For the text-containing cell, return its midpoint in [x, y] coordinate format. 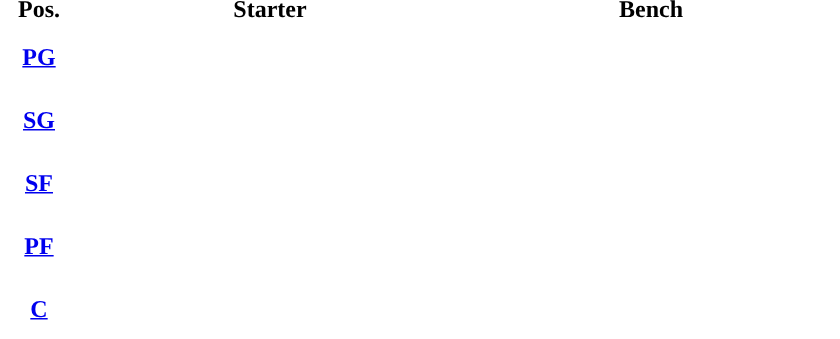
PG [39, 57]
SG [39, 120]
PF [39, 246]
SF [39, 183]
C [39, 309]
